Locate the cell with the specified text and output its [x, y] center coordinate. 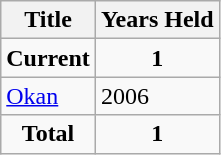
Okan [48, 96]
Years Held [157, 20]
Title [48, 20]
2006 [157, 96]
Total [48, 134]
Current [48, 58]
